Capture the cell that displays the provided text and extract its [x, y] central coordinate. 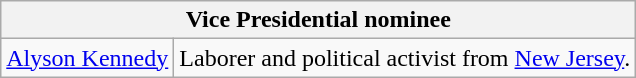
Alyson Kennedy [88, 58]
Vice Presidential nominee [318, 20]
Laborer and political activist from New Jersey. [405, 58]
